Return (x, y) of the center of cell containing provided text 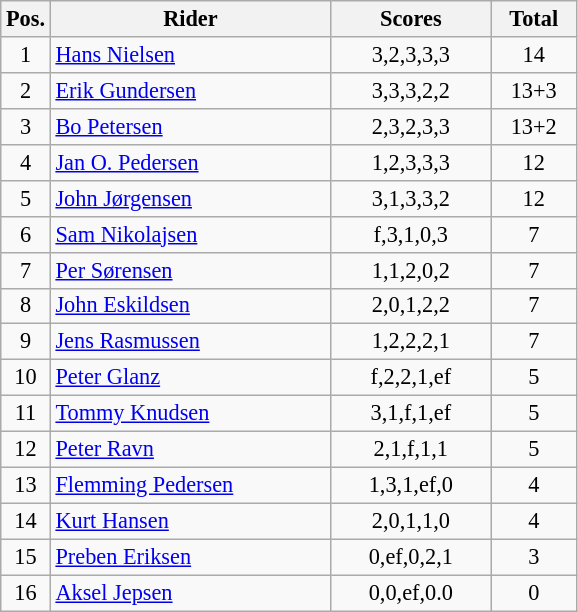
John Jørgensen (190, 198)
8 (26, 306)
1,1,2,0,2 (411, 270)
2 (26, 90)
Jan O. Pedersen (190, 162)
Jens Rasmussen (190, 342)
Kurt Hansen (190, 521)
11 (26, 414)
6 (26, 234)
0,0,ef,0.0 (411, 593)
3,2,3,3,3 (411, 55)
1,2,3,3,3 (411, 162)
1 (26, 55)
Total (534, 19)
0 (534, 593)
John Eskildsen (190, 306)
3,1,f,1,ef (411, 414)
16 (26, 593)
2,0,1,1,0 (411, 521)
Sam Nikolajsen (190, 234)
f,2,2,1,ef (411, 378)
Peter Ravn (190, 450)
Tommy Knudsen (190, 414)
Erik Gundersen (190, 90)
Aksel Jepsen (190, 593)
13+2 (534, 126)
2,0,1,2,2 (411, 306)
f,3,1,0,3 (411, 234)
13 (26, 485)
2,1,f,1,1 (411, 450)
Scores (411, 19)
Rider (190, 19)
13+3 (534, 90)
Bo Petersen (190, 126)
9 (26, 342)
0,ef,0,2,1 (411, 557)
1,3,1,ef,0 (411, 485)
Preben Eriksen (190, 557)
Pos. (26, 19)
Hans Nielsen (190, 55)
Per Sørensen (190, 270)
1,2,2,2,1 (411, 342)
3,1,3,3,2 (411, 198)
3,3,3,2,2 (411, 90)
10 (26, 378)
15 (26, 557)
Flemming Pedersen (190, 485)
Peter Glanz (190, 378)
2,3,2,3,3 (411, 126)
